Identify which cell holds the provided text, then report its [x, y] central coordinate. 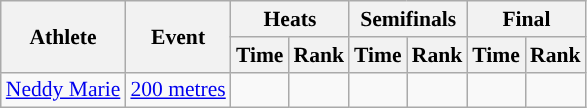
Semifinals [408, 19]
Final [526, 19]
Heats [290, 19]
Athlete [64, 36]
200 metres [178, 90]
Event [178, 36]
Neddy Marie [64, 90]
